Search for the cell housing the specified text and yield its (X, Y) center coordinate. 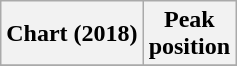
Chart (2018) (72, 34)
Peak position (189, 34)
